Capture the cell that displays the provided text and extract its (X, Y) central coordinate. 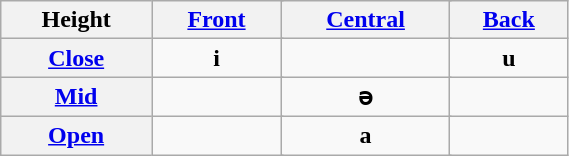
Mid (76, 97)
u (509, 58)
a (365, 135)
Close (76, 58)
Open (76, 135)
ə (365, 97)
i (217, 58)
Front (217, 20)
Back (509, 20)
Central (365, 20)
Height (76, 20)
